Find where the given text appears and provide that cell's center as [x, y] coordinate. 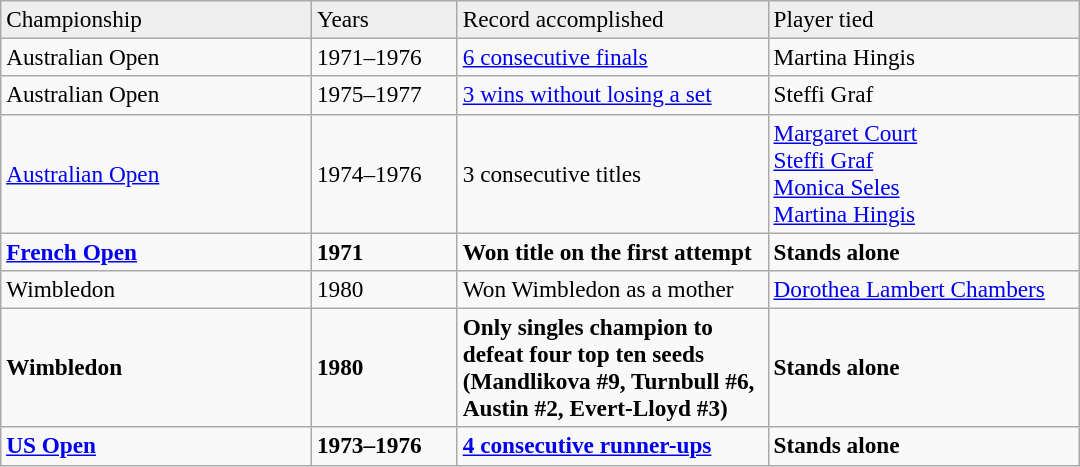
Record accomplished [612, 19]
1973–1976 [385, 446]
1971 [385, 251]
1974–1976 [385, 174]
6 consecutive finals [612, 57]
1971–1976 [385, 57]
Dorothea Lambert Chambers [924, 289]
Championship [156, 19]
Won title on the first attempt [612, 251]
4 consecutive runner-ups [612, 446]
3 wins without losing a set [612, 95]
Steffi Graf [924, 95]
Martina Hingis [924, 57]
Only singles champion to defeat four top ten seeds (Mandlikova #9, Turnbull #6, Austin #2, Evert-Lloyd #3) [612, 368]
Margaret Court Steffi Graf Monica Seles Martina Hingis [924, 174]
3 consecutive titles [612, 174]
1975–1977 [385, 95]
US Open [156, 446]
Player tied [924, 19]
French Open [156, 251]
Years [385, 19]
Won Wimbledon as a mother [612, 289]
